Pinpoint the cell where the given text exists, returning its [X, Y] midpoint coordinate. 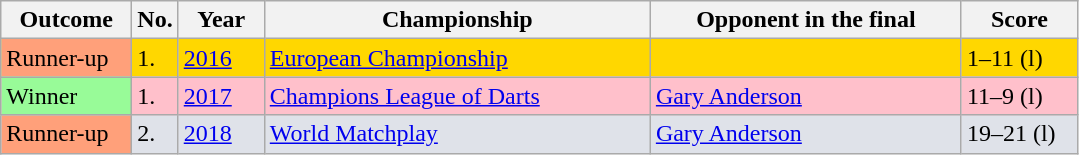
European Championship [457, 58]
11–9 (l) [1019, 96]
2. [155, 134]
Winner [66, 96]
World Matchplay [457, 134]
Championship [457, 20]
19–21 (l) [1019, 134]
Year [221, 20]
Opponent in the final [806, 20]
Champions League of Darts [457, 96]
Score [1019, 20]
2017 [221, 96]
2016 [221, 58]
No. [155, 20]
Outcome [66, 20]
1–11 (l) [1019, 58]
2018 [221, 134]
